Locate the cell with the specified text and output its (x, y) center coordinate. 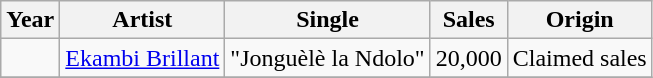
Single (328, 20)
Sales (468, 20)
Year (30, 20)
Artist (142, 20)
Ekambi Brillant (142, 58)
20,000 (468, 58)
"Jonguèlè la Ndolo" (328, 58)
Origin (580, 20)
Claimed sales (580, 58)
